Detect which cell encompasses the target text, then output its [x, y] center coordinate. 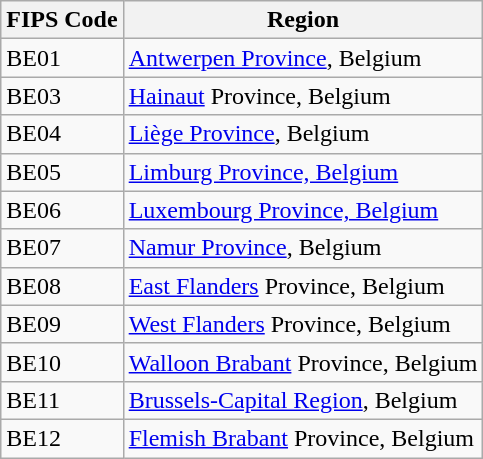
BE07 [62, 248]
Namur Province, Belgium [303, 248]
West Flanders Province, Belgium [303, 324]
BE12 [62, 438]
Brussels-Capital Region, Belgium [303, 400]
BE08 [62, 286]
BE03 [62, 96]
Hainaut Province, Belgium [303, 96]
Flemish Brabant Province, Belgium [303, 438]
Walloon Brabant Province, Belgium [303, 362]
Region [303, 20]
BE04 [62, 134]
Antwerpen Province, Belgium [303, 58]
Luxembourg Province, Belgium [303, 210]
East Flanders Province, Belgium [303, 286]
Limburg Province, Belgium [303, 172]
BE01 [62, 58]
BE11 [62, 400]
FIPS Code [62, 20]
BE06 [62, 210]
BE09 [62, 324]
Liège Province, Belgium [303, 134]
BE10 [62, 362]
BE05 [62, 172]
